Detect which cell encompasses the target text, then output its [X, Y] center coordinate. 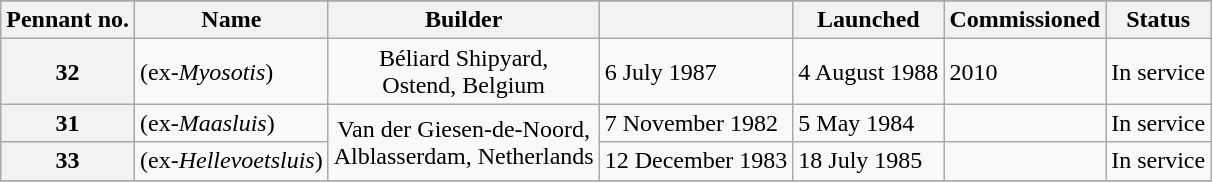
7 November 1982 [696, 123]
Status [1158, 20]
33 [68, 161]
Commissioned [1025, 20]
(ex-Myosotis) [232, 72]
Van der Giesen-de-Noord,Alblasserdam, Netherlands [464, 142]
(ex-Maasluis) [232, 123]
Béliard Shipyard,Ostend, Belgium [464, 72]
Launched [868, 20]
32 [68, 72]
Pennant no. [68, 20]
Builder [464, 20]
12 December 1983 [696, 161]
5 May 1984 [868, 123]
Name [232, 20]
31 [68, 123]
4 August 1988 [868, 72]
(ex-Hellevoetsluis) [232, 161]
2010 [1025, 72]
6 July 1987 [696, 72]
18 July 1985 [868, 161]
